Pinpoint the cell where the given text exists, returning its (X, Y) midpoint coordinate. 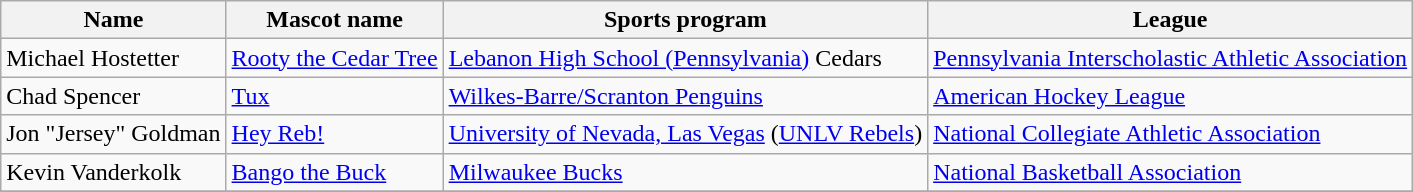
Bango the Buck (334, 172)
National Basketball Association (1170, 172)
National Collegiate Athletic Association (1170, 134)
Hey Reb! (334, 134)
Pennsylvania Interscholastic Athletic Association (1170, 58)
Milwaukee Bucks (686, 172)
University of Nevada, Las Vegas (UNLV Rebels) (686, 134)
Name (114, 20)
Kevin Vanderkolk (114, 172)
Sports program (686, 20)
League (1170, 20)
Rooty the Cedar Tree (334, 58)
Chad Spencer (114, 96)
Tux (334, 96)
Michael Hostetter (114, 58)
Wilkes-Barre/Scranton Penguins (686, 96)
American Hockey League (1170, 96)
Mascot name (334, 20)
Jon "Jersey" Goldman (114, 134)
Lebanon High School (Pennsylvania) Cedars (686, 58)
